From the cell containing the given text, extract its center point as [X, Y] coordinate. 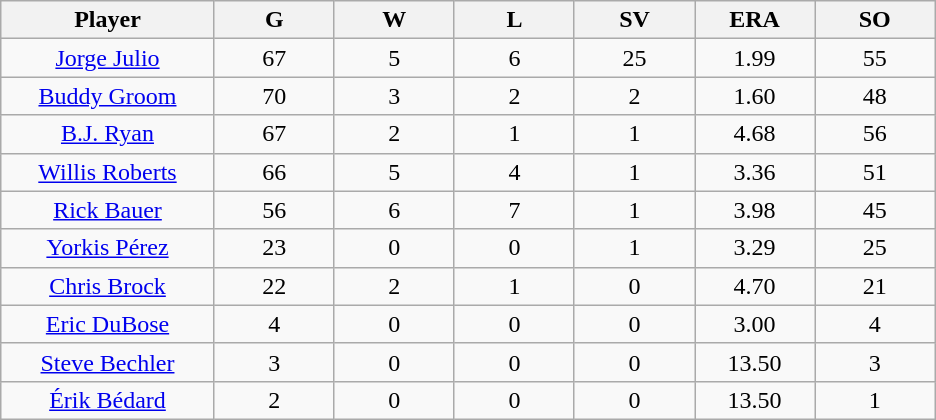
1.99 [755, 58]
Rick Bauer [108, 210]
Chris Brock [108, 286]
4.68 [755, 134]
3.00 [755, 324]
Buddy Groom [108, 96]
22 [274, 286]
48 [875, 96]
Steve Bechler [108, 362]
55 [875, 58]
7 [514, 210]
B.J. Ryan [108, 134]
Willis Roberts [108, 172]
66 [274, 172]
3.29 [755, 248]
Érik Bédard [108, 400]
Eric DuBose [108, 324]
23 [274, 248]
45 [875, 210]
Jorge Julio [108, 58]
Player [108, 20]
1.60 [755, 96]
SV [634, 20]
3.36 [755, 172]
3.98 [755, 210]
70 [274, 96]
L [514, 20]
W [394, 20]
SO [875, 20]
ERA [755, 20]
Yorkis Pérez [108, 248]
51 [875, 172]
4.70 [755, 286]
21 [875, 286]
G [274, 20]
